Identify which cell holds the provided text, then report its (X, Y) central coordinate. 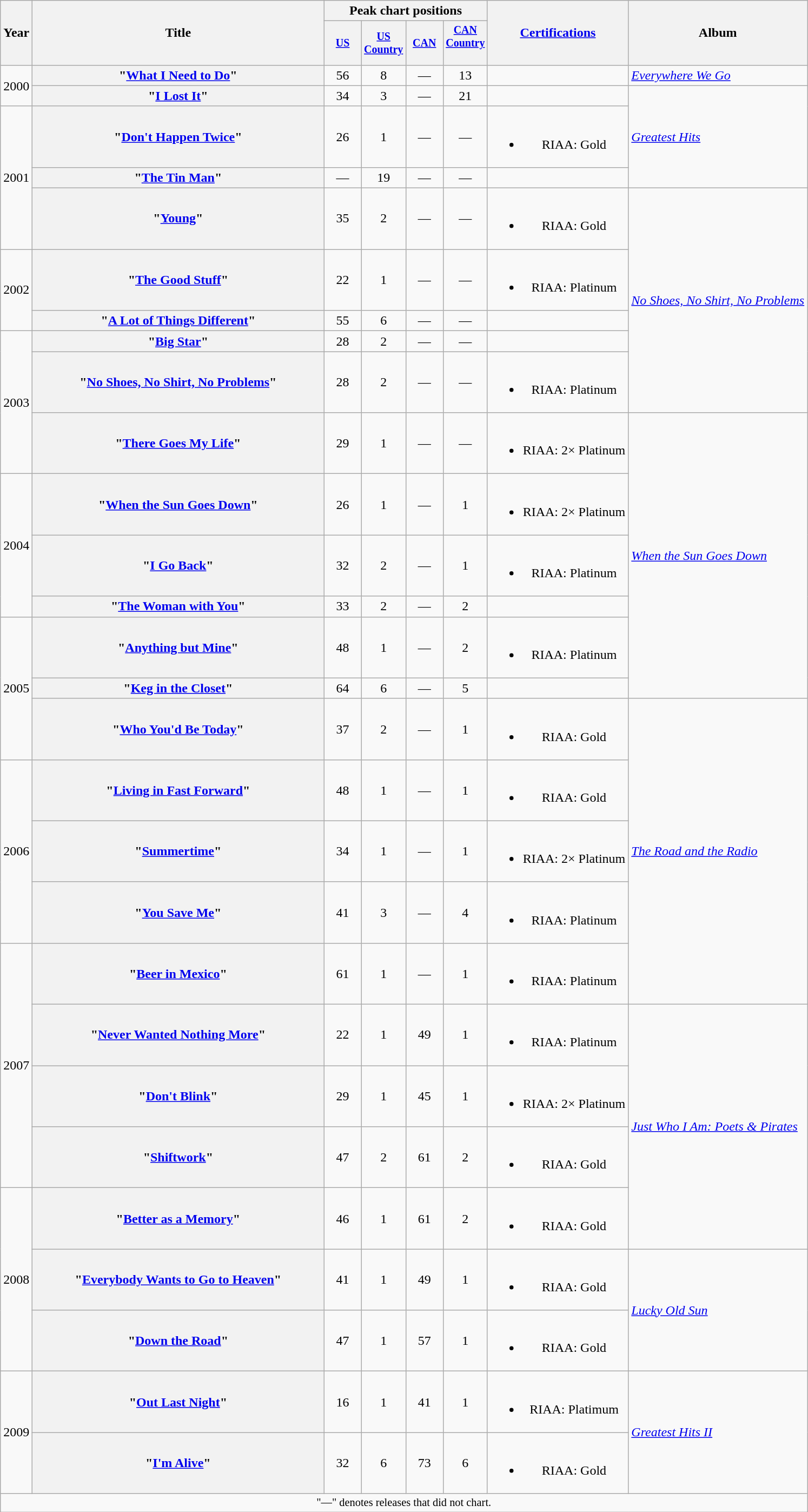
64 (343, 688)
5 (465, 688)
"Who You'd Be Today" (178, 729)
RIAA: Platimum (558, 1402)
4 (465, 912)
73 (424, 1463)
"When the Sun Goes Down" (178, 504)
"Better as a Memory" (178, 1218)
"I Go Back" (178, 566)
2004 (16, 545)
Peak chart positions (406, 11)
Title (178, 33)
19 (383, 177)
"Shiftwork" (178, 1158)
Greatest Hits II (718, 1432)
"Big Star" (178, 341)
33 (343, 606)
Just Who I Am: Poets & Pirates (718, 1127)
55 (343, 321)
2003 (16, 402)
37 (343, 729)
Certifications (558, 33)
2005 (16, 688)
"Beer in Mexico" (178, 974)
"Everybody Wants to Go to Heaven" (178, 1280)
When the Sun Goes Down (718, 556)
"The Tin Man" (178, 177)
2007 (16, 1065)
"Never Wanted Nothing More" (178, 1035)
8 (383, 75)
56 (343, 75)
"The Good Stuff" (178, 280)
"I Lost It" (178, 96)
Lucky Old Sun (718, 1310)
No Shoes, No Shirt, No Problems (718, 301)
"What I Need to Do" (178, 75)
13 (465, 75)
21 (465, 96)
2008 (16, 1280)
"I'm Alive" (178, 1463)
US (343, 43)
"You Save Me" (178, 912)
35 (343, 219)
The Road and the Radio (718, 851)
2001 (16, 177)
"Keg in the Closet" (178, 688)
16 (343, 1402)
Greatest Hits (718, 136)
"Don't Blink" (178, 1096)
"—" denotes releases that did not chart. (404, 1503)
"Young" (178, 219)
"No Shoes, No Shirt, No Problems" (178, 382)
57 (424, 1341)
CAN (424, 43)
"A Lot of Things Different" (178, 321)
US Country (383, 43)
46 (343, 1218)
"Down the Road" (178, 1341)
2006 (16, 851)
Everywhere We Go (718, 75)
"The Woman with You" (178, 606)
Album (718, 33)
45 (424, 1096)
Year (16, 33)
"There Goes My Life" (178, 444)
"Out Last Night" (178, 1402)
2000 (16, 85)
"Anything but Mine" (178, 647)
"Don't Happen Twice" (178, 136)
"Summertime" (178, 851)
2009 (16, 1432)
"Living in Fast Forward" (178, 790)
CAN Country (465, 43)
2002 (16, 290)
